Return the (X, Y) coordinate for the center point of the cell that contains the specified text.  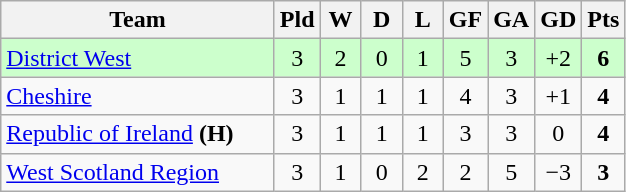
GF (465, 20)
District West (138, 58)
GD (558, 20)
+1 (558, 96)
Pts (604, 20)
W (340, 20)
Cheshire (138, 96)
D (382, 20)
6 (604, 58)
GA (512, 20)
−3 (558, 172)
West Scotland Region (138, 172)
Pld (297, 20)
Team (138, 20)
+2 (558, 58)
Republic of Ireland (H) (138, 134)
L (422, 20)
